Search for the cell housing the specified text and yield its (X, Y) center coordinate. 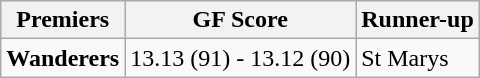
13.13 (91) - 13.12 (90) (240, 58)
GF Score (240, 20)
Runner-up (418, 20)
Wanderers (63, 58)
St Marys (418, 58)
Premiers (63, 20)
